Pinpoint the cell where the given text exists, returning its (x, y) midpoint coordinate. 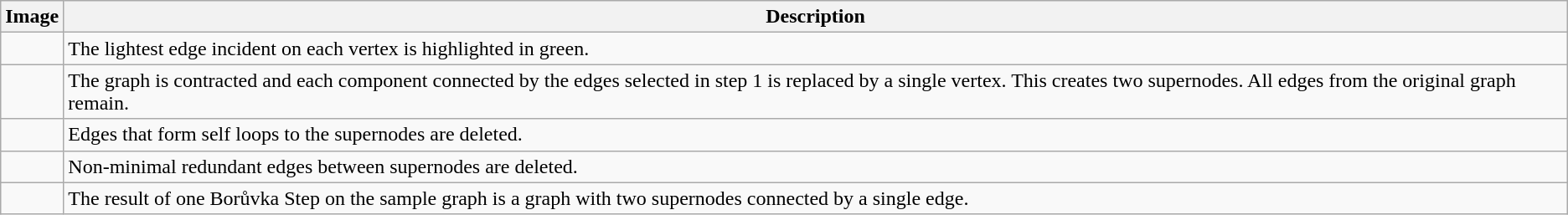
The result of one Borůvka Step on the sample graph is a graph with two supernodes connected by a single edge. (816, 198)
Description (816, 17)
Non-minimal redundant edges between supernodes are deleted. (816, 166)
Edges that form self loops to the supernodes are deleted. (816, 135)
The lightest edge incident on each vertex is highlighted in green. (816, 49)
Image (32, 17)
